Capture the cell that displays the provided text and extract its [x, y] central coordinate. 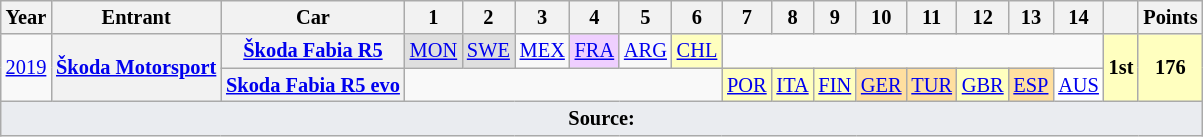
4 [594, 17]
11 [931, 17]
FRA [594, 51]
MON [434, 51]
GBR [983, 85]
Source: [602, 118]
9 [836, 17]
10 [881, 17]
1st [1122, 68]
Skoda Fabia R5 evo [313, 85]
Car [313, 17]
2019 [26, 68]
3 [542, 17]
AUS [1078, 85]
GER [881, 85]
FIN [836, 85]
ARG [646, 51]
5 [646, 17]
7 [746, 17]
13 [1030, 17]
CHL [697, 51]
MEX [542, 51]
SWE [488, 51]
ITA [793, 85]
Škoda Motorsport [136, 68]
8 [793, 17]
Year [26, 17]
Entrant [136, 17]
1 [434, 17]
12 [983, 17]
Škoda Fabia R5 [313, 51]
POR [746, 85]
2 [488, 17]
176 [1170, 68]
14 [1078, 17]
Points [1170, 17]
TUR [931, 85]
6 [697, 17]
ESP [1030, 85]
